Output the [x, y] coordinate of the center of the cell containing the given text.  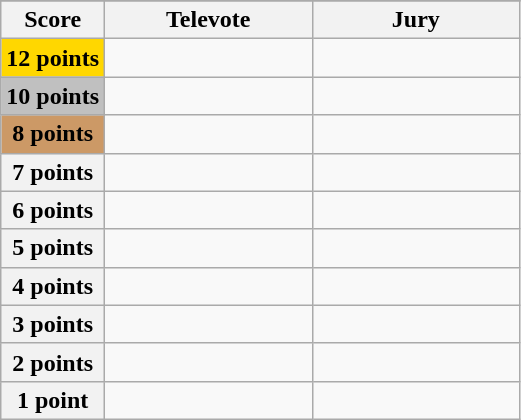
Televote [209, 20]
2 points [53, 362]
4 points [53, 286]
1 point [53, 400]
12 points [53, 58]
10 points [53, 96]
3 points [53, 324]
6 points [53, 210]
5 points [53, 248]
Score [53, 20]
8 points [53, 134]
Jury [416, 20]
7 points [53, 172]
